Search for the cell housing the specified text and yield its (X, Y) center coordinate. 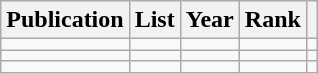
Year (210, 20)
Rank (272, 20)
List (154, 20)
Publication (65, 20)
